Capture the cell that displays the provided text and extract its (X, Y) central coordinate. 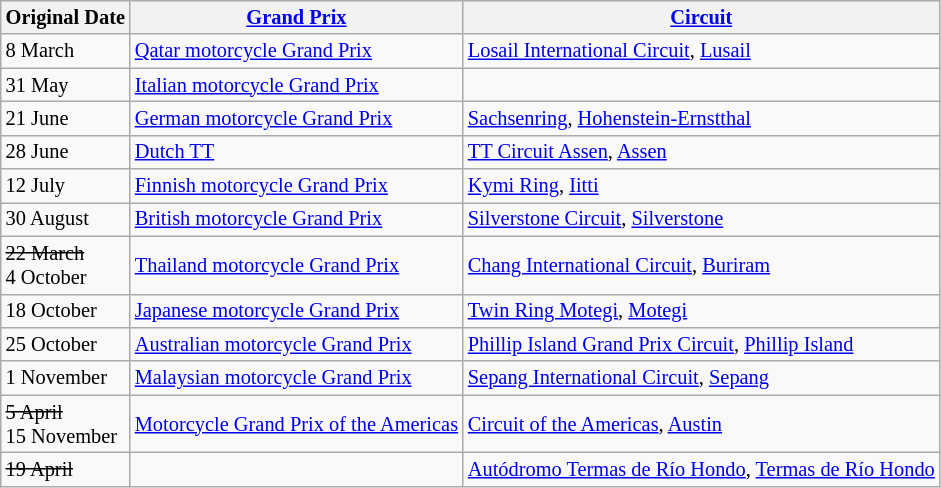
Thailand motorcycle Grand Prix (296, 265)
Qatar motorcycle Grand Prix (296, 51)
Italian motorcycle Grand Prix (296, 85)
Silverstone Circuit, Silverstone (702, 219)
Grand Prix (296, 17)
Original Date (66, 17)
Japanese motorcycle Grand Prix (296, 311)
Circuit of the Americas, Austin (702, 424)
TT Circuit Assen, Assen (702, 152)
German motorcycle Grand Prix (296, 118)
Losail International Circuit, Lusail (702, 51)
Dutch TT (296, 152)
Australian motorcycle Grand Prix (296, 344)
8 March (66, 51)
21 June (66, 118)
Autódromo Termas de Río Hondo, Termas de Río Hondo (702, 469)
Twin Ring Motegi, Motegi (702, 311)
Sachsenring, Hohenstein-Ernstthal (702, 118)
31 May (66, 85)
28 June (66, 152)
25 October (66, 344)
Motorcycle Grand Prix of the Americas (296, 424)
22 March4 October (66, 265)
Phillip Island Grand Prix Circuit, Phillip Island (702, 344)
Sepang International Circuit, Sepang (702, 378)
5 April15 November (66, 424)
18 October (66, 311)
Chang International Circuit, Buriram (702, 265)
Circuit (702, 17)
1 November (66, 378)
Finnish motorcycle Grand Prix (296, 186)
12 July (66, 186)
30 August (66, 219)
Kymi Ring, Iitti (702, 186)
Malaysian motorcycle Grand Prix (296, 378)
British motorcycle Grand Prix (296, 219)
19 April (66, 469)
